For the text-containing cell, return its midpoint in (X, Y) coordinate format. 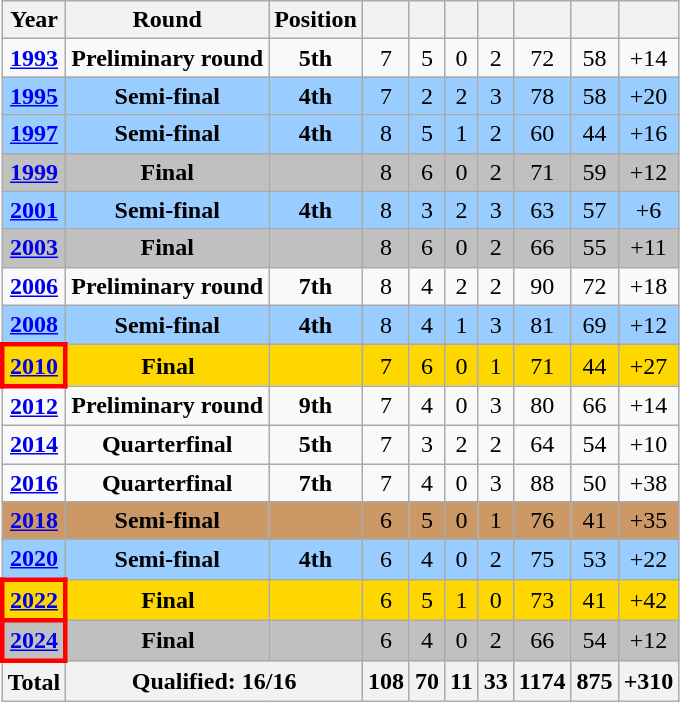
70 (426, 681)
1174 (542, 681)
33 (496, 681)
Position (316, 20)
2018 (34, 521)
+18 (648, 286)
Qualified: 16/16 (214, 681)
108 (386, 681)
+11 (648, 248)
+35 (648, 521)
+38 (648, 483)
2010 (34, 366)
90 (542, 286)
50 (594, 483)
Year (34, 20)
2012 (34, 406)
2014 (34, 444)
75 (542, 560)
9th (316, 406)
2024 (34, 640)
59 (594, 172)
73 (542, 600)
2022 (34, 600)
78 (542, 96)
875 (594, 681)
+6 (648, 210)
63 (542, 210)
+22 (648, 560)
2020 (34, 560)
1995 (34, 96)
2008 (34, 325)
2006 (34, 286)
81 (542, 325)
+310 (648, 681)
1997 (34, 134)
+16 (648, 134)
80 (542, 406)
Round (168, 20)
88 (542, 483)
53 (594, 560)
+20 (648, 96)
69 (594, 325)
11 (462, 681)
+27 (648, 366)
55 (594, 248)
1999 (34, 172)
+42 (648, 600)
76 (542, 521)
2003 (34, 248)
2001 (34, 210)
+10 (648, 444)
64 (542, 444)
57 (594, 210)
60 (542, 134)
1993 (34, 58)
2016 (34, 483)
Total (34, 681)
